Detect which cell encompasses the target text, then output its [x, y] center coordinate. 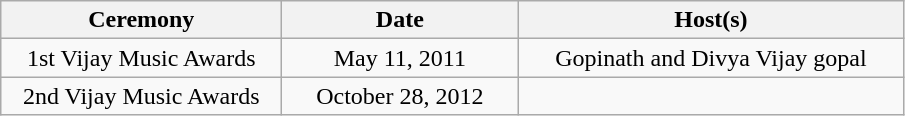
Gopinath and Divya Vijay gopal [711, 58]
May 11, 2011 [400, 58]
October 28, 2012 [400, 96]
Host(s) [711, 20]
1st Vijay Music Awards [142, 58]
2nd Vijay Music Awards [142, 96]
Ceremony [142, 20]
Date [400, 20]
